Output the (x, y) coordinate of the center of the cell containing the given text.  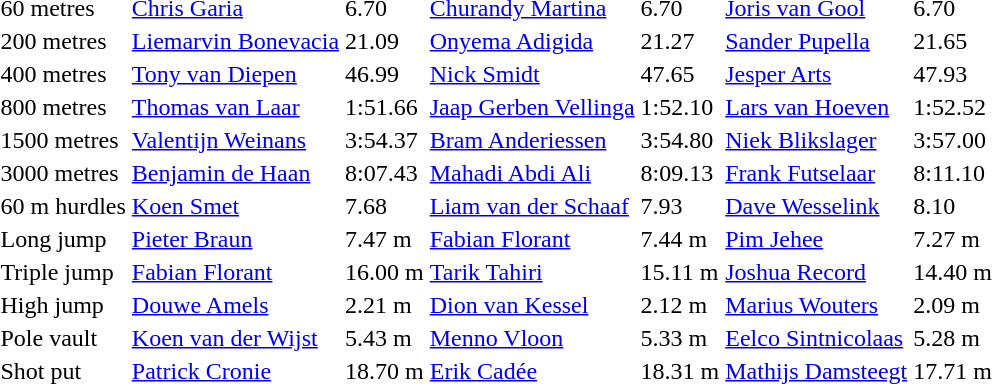
47.65 (680, 74)
Benjamin de Haan (235, 173)
3:54.37 (385, 140)
7.47 m (385, 239)
Mahadi Abdi Ali (532, 173)
2.21 m (385, 305)
Joshua Record (816, 272)
Lars van Hoeven (816, 107)
1:51.66 (385, 107)
Pim Jehee (816, 239)
2.12 m (680, 305)
46.99 (385, 74)
3:54.80 (680, 140)
Koen van der Wijst (235, 338)
Thomas van Laar (235, 107)
15.11 m (680, 272)
Tarik Tahiri (532, 272)
Pieter Braun (235, 239)
16.00 m (385, 272)
Sander Pupella (816, 41)
7.93 (680, 206)
1:52.10 (680, 107)
Jaap Gerben Vellinga (532, 107)
7.44 m (680, 239)
Valentijn Weinans (235, 140)
5.43 m (385, 338)
Eelco Sintnicolaas (816, 338)
Liemarvin Bonevacia (235, 41)
5.33 m (680, 338)
21.27 (680, 41)
Niek Blikslager (816, 140)
Dion van Kessel (532, 305)
Jesper Arts (816, 74)
7.68 (385, 206)
Koen Smet (235, 206)
Onyema Adigida (532, 41)
Frank Futselaar (816, 173)
Menno Vloon (532, 338)
Tony van Diepen (235, 74)
Nick Smidt (532, 74)
Liam van der Schaaf (532, 206)
Bram Anderiessen (532, 140)
Dave Wesselink (816, 206)
Douwe Amels (235, 305)
21.09 (385, 41)
Marius Wouters (816, 305)
8:09.13 (680, 173)
8:07.43 (385, 173)
